Identify which cell holds the provided text, then report its [x, y] central coordinate. 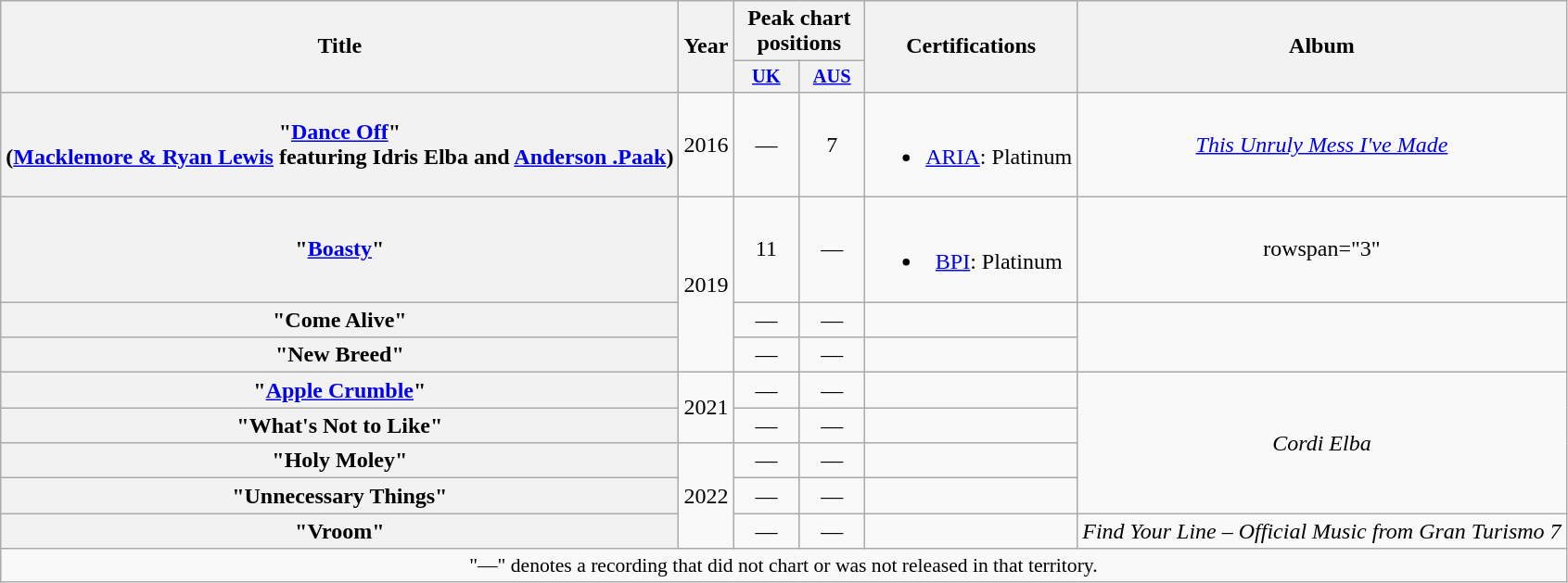
Year [707, 46]
"Boasty" [339, 250]
ARIA: Platinum [972, 145]
BPI: Platinum [972, 250]
"Unnecessary Things" [339, 496]
This Unruly Mess I've Made [1322, 145]
"Dance Off"(Macklemore & Ryan Lewis featuring Idris Elba and Anderson .Paak) [339, 145]
Album [1322, 46]
2022 [707, 496]
"Holy Moley" [339, 461]
"Vroom" [339, 531]
11 [766, 250]
"—" denotes a recording that did not chart or was not released in that territory. [784, 565]
Certifications [972, 46]
Peak chart positions [799, 32]
7 [833, 145]
2021 [707, 408]
AUS [833, 77]
Find Your Line – Official Music from Gran Turismo 7 [1322, 531]
2019 [707, 285]
Title [339, 46]
Cordi Elba [1322, 443]
2016 [707, 145]
rowspan="3" [1322, 250]
"Come Alive" [339, 320]
"Apple Crumble" [339, 390]
UK [766, 77]
"What's Not to Like" [339, 425]
"New Breed" [339, 355]
